Locate the cell with the specified text and output its [X, Y] center coordinate. 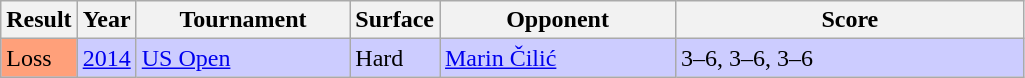
Hard [395, 58]
Opponent [558, 20]
Year [106, 20]
2014 [106, 58]
Tournament [243, 20]
US Open [243, 58]
Result [39, 20]
Surface [395, 20]
Loss [39, 58]
3–6, 3–6, 3–6 [850, 58]
Marin Čilić [558, 58]
Score [850, 20]
